Capture the cell that displays the provided text and extract its (X, Y) central coordinate. 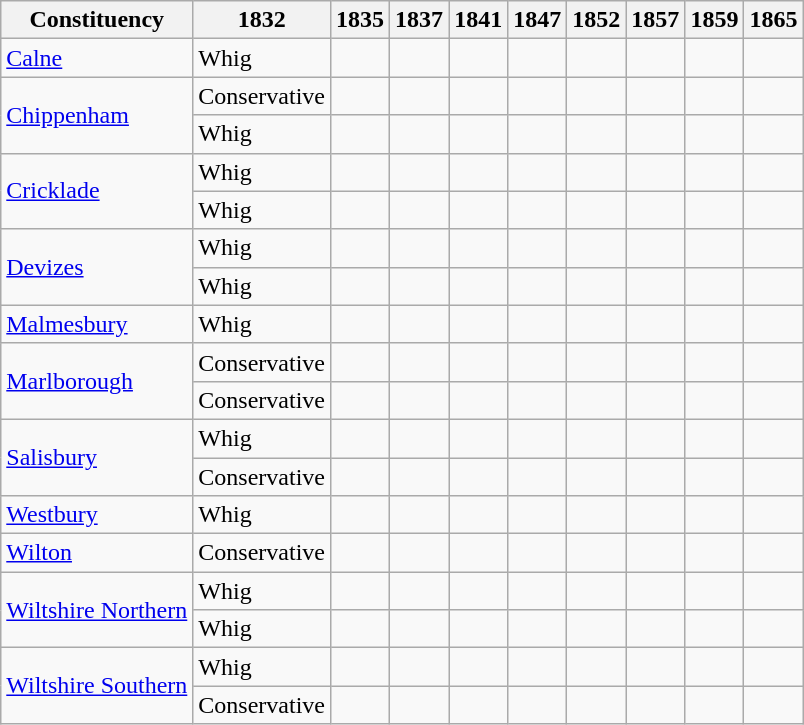
1865 (774, 20)
Salisbury (97, 457)
1832 (262, 20)
Calne (97, 58)
Wiltshire Southern (97, 686)
1841 (478, 20)
Malmesbury (97, 324)
1837 (420, 20)
Wiltshire Northern (97, 610)
Westbury (97, 515)
1835 (360, 20)
1847 (538, 20)
Devizes (97, 267)
1852 (596, 20)
Constituency (97, 20)
1857 (656, 20)
Cricklade (97, 191)
Wilton (97, 553)
Chippenham (97, 115)
1859 (714, 20)
Marlborough (97, 381)
